Pinpoint the cell where the given text exists, returning its [x, y] midpoint coordinate. 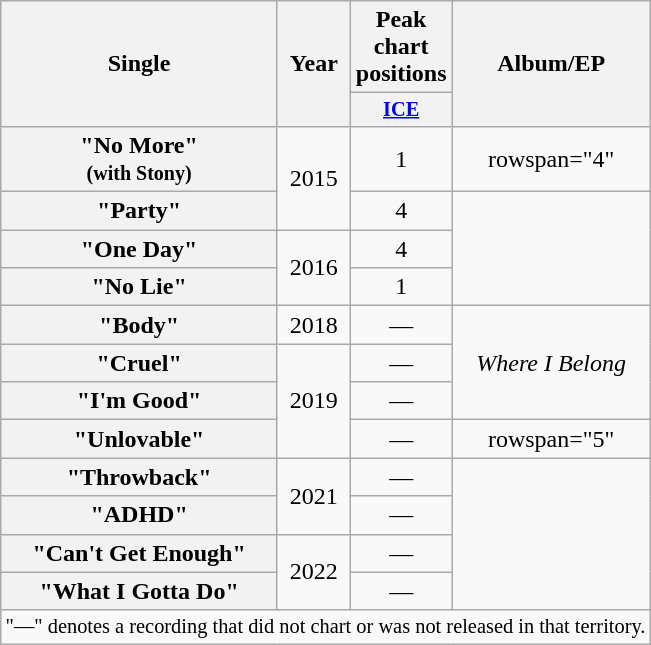
"Cruel" [140, 363]
2018 [314, 325]
"—" denotes a recording that did not chart or was not released in that territory. [326, 627]
2016 [314, 268]
"Body" [140, 325]
2019 [314, 401]
"Party" [140, 211]
"Can't Get Enough" [140, 553]
"No Lie" [140, 287]
Single [140, 64]
rowspan="5" [551, 439]
"I'm Good" [140, 401]
"ADHD" [140, 515]
"What I Gotta Do" [140, 591]
ICE [401, 110]
Where I Belong [551, 363]
"One Day" [140, 249]
"Unlovable" [140, 439]
2022 [314, 572]
Peak chart positions [401, 47]
2015 [314, 178]
rowspan="4" [551, 158]
"Throwback" [140, 477]
Album/EP [551, 64]
Year [314, 64]
"No More"(with Stony) [140, 158]
2021 [314, 496]
